Provide the (X, Y) coordinate of the cell's center where the given text is located.  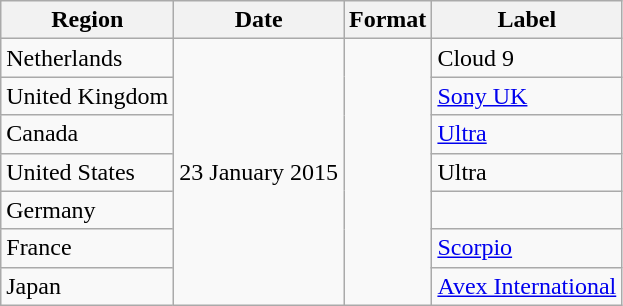
Japan (88, 286)
Date (259, 20)
Sony UK (527, 96)
United States (88, 172)
Netherlands (88, 58)
France (88, 248)
Scorpio (527, 248)
Cloud 9 (527, 58)
Avex International (527, 286)
Label (527, 20)
Region (88, 20)
Format (388, 20)
United Kingdom (88, 96)
Canada (88, 134)
Germany (88, 210)
23 January 2015 (259, 172)
